Output the (x, y) coordinate of the center of the cell containing the given text.  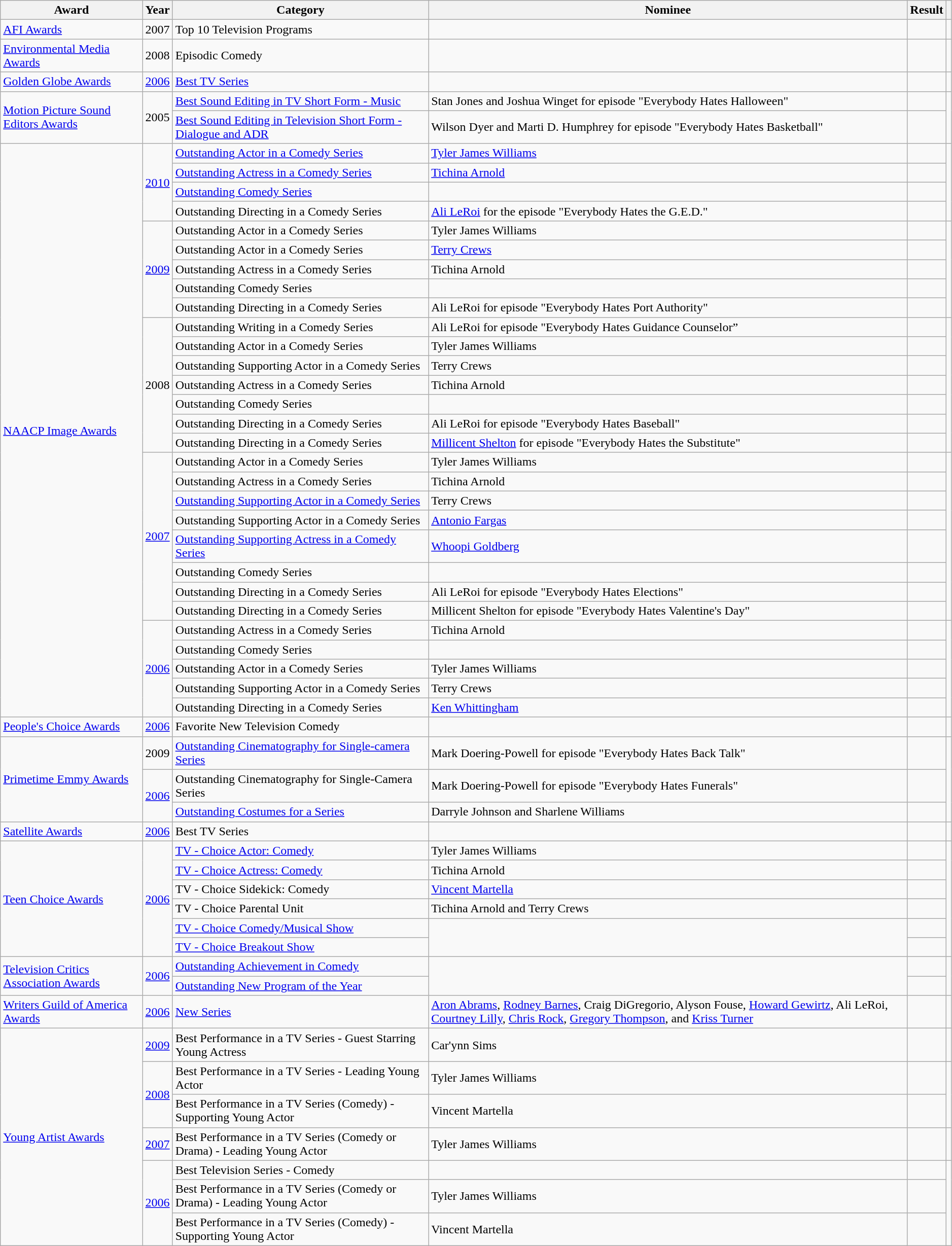
Golden Globe Awards (72, 82)
Outstanding Costumes for a Series (300, 812)
Teen Choice Awards (72, 899)
Top 10 Television Programs (300, 29)
Episodic Comedy (300, 56)
Writers Guild of America Awards (72, 1012)
Nominee (668, 10)
Wilson Dyer and Marti D. Humphrey for episode "Everybody Hates Basketball" (668, 127)
Aron Abrams, Rodney Barnes, Craig DiGregorio, Alyson Fouse, Howard Gewirtz, Ali LeRoi, Courtney Lilly, Chris Rock, Gregory Thompson, and Kriss Turner (668, 1012)
Year (157, 10)
Outstanding Achievement in Comedy (300, 967)
TV - Choice Parental Unit (300, 908)
Tichina Arnold and Terry Crews (668, 908)
Category (300, 10)
Whoopi Goldberg (668, 546)
Satellite Awards (72, 831)
Outstanding Cinematography for Single-camera Series (300, 753)
Darryle Johnson and Sharlene Williams (668, 812)
Television Critics Association Awards (72, 976)
New Series (300, 1012)
Best Sound Editing in Television Short Form - Dialogue and ADR (300, 127)
Ken Whittingham (668, 707)
Outstanding New Program of the Year (300, 986)
Young Artist Awards (72, 1137)
Millicent Shelton for episode "Everybody Hates the Substitute" (668, 443)
Motion Picture Sound Editors Awards (72, 118)
Car'ynn Sims (668, 1045)
TV - Choice Actress: Comedy (300, 870)
2010 (157, 182)
Mark Doering-Powell for episode "Everybody Hates Funerals" (668, 786)
Result (927, 10)
TV - Choice Comedy/Musical Show (300, 928)
Outstanding Cinematography for Single-Camera Series (300, 786)
Best Television Series - Comedy (300, 1170)
Environmental Media Awards (72, 56)
Ali LeRoi for episode "Everybody Hates Baseball" (668, 423)
AFI Awards (72, 29)
TV - Choice Sidekick: Comedy (300, 889)
Favorite New Television Comedy (300, 727)
Ali LeRoi for episode "Everybody Hates Guidance Counselor” (668, 327)
Award (72, 10)
Outstanding Supporting Actress in a Comedy Series (300, 546)
Outstanding Writing in a Comedy Series (300, 327)
2005 (157, 118)
Best Performance in a TV Series - Leading Young Actor (300, 1078)
Ali LeRoi for episode "Everybody Hates Port Authority" (668, 308)
Primetime Emmy Awards (72, 779)
People's Choice Awards (72, 727)
Antonio Fargas (668, 520)
Stan Jones and Joshua Winget for episode "Everybody Hates Halloween" (668, 101)
Best Sound Editing in TV Short Form - Music (300, 101)
Best Performance in a TV Series - Guest Starring Young Actress (300, 1045)
Ali LeRoi for episode "Everybody Hates Elections" (668, 592)
NAACP Image Awards (72, 430)
Mark Doering-Powell for episode "Everybody Hates Back Talk" (668, 753)
TV - Choice Breakout Show (300, 947)
TV - Choice Actor: Comedy (300, 850)
Ali LeRoi for the episode "Everybody Hates the G.E.D." (668, 211)
Millicent Shelton for episode "Everybody Hates Valentine's Day" (668, 611)
